Locate the cell with the specified text and output its [X, Y] center coordinate. 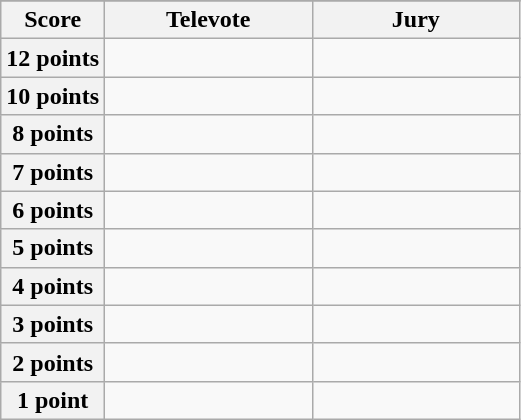
4 points [53, 286]
Score [53, 20]
Televote [209, 20]
8 points [53, 134]
1 point [53, 400]
7 points [53, 172]
5 points [53, 248]
Jury [416, 20]
2 points [53, 362]
3 points [53, 324]
10 points [53, 96]
6 points [53, 210]
12 points [53, 58]
